Search for the cell housing the specified text and yield its (X, Y) center coordinate. 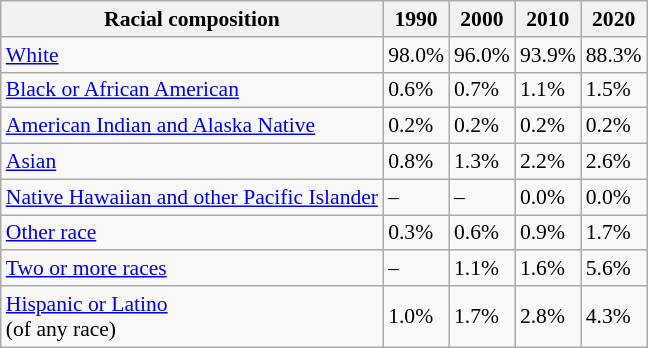
0.7% (482, 90)
0.3% (416, 233)
1.6% (548, 269)
Black or African American (192, 90)
Asian (192, 162)
0.8% (416, 162)
88.3% (614, 55)
4.3% (614, 316)
2.8% (548, 316)
2.6% (614, 162)
98.0% (416, 55)
Other race (192, 233)
1.0% (416, 316)
93.9% (548, 55)
White (192, 55)
Native Hawaiian and other Pacific Islander (192, 197)
2.2% (548, 162)
American Indian and Alaska Native (192, 126)
Hispanic or Latino(of any race) (192, 316)
2010 (548, 19)
1.3% (482, 162)
5.6% (614, 269)
96.0% (482, 55)
0.9% (548, 233)
1.5% (614, 90)
Racial composition (192, 19)
Two or more races (192, 269)
1990 (416, 19)
2020 (614, 19)
2000 (482, 19)
